From the cell containing the given text, extract its center point as (x, y) coordinate. 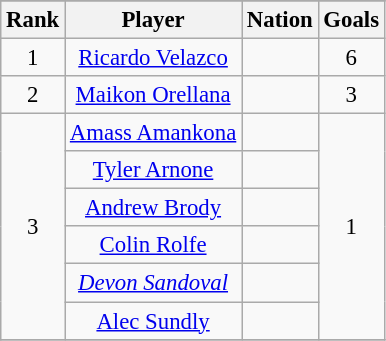
Nation (280, 20)
Andrew Brody (154, 208)
Ricardo Velazco (154, 58)
Alec Sundly (154, 321)
Tyler Arnone (154, 170)
Rank (33, 20)
Player (154, 20)
2 (33, 95)
Devon Sandoval (154, 283)
Maikon Orellana (154, 95)
6 (351, 58)
Colin Rolfe (154, 245)
Goals (351, 20)
Amass Amankona (154, 133)
